For the text-containing cell, return its midpoint in [x, y] coordinate format. 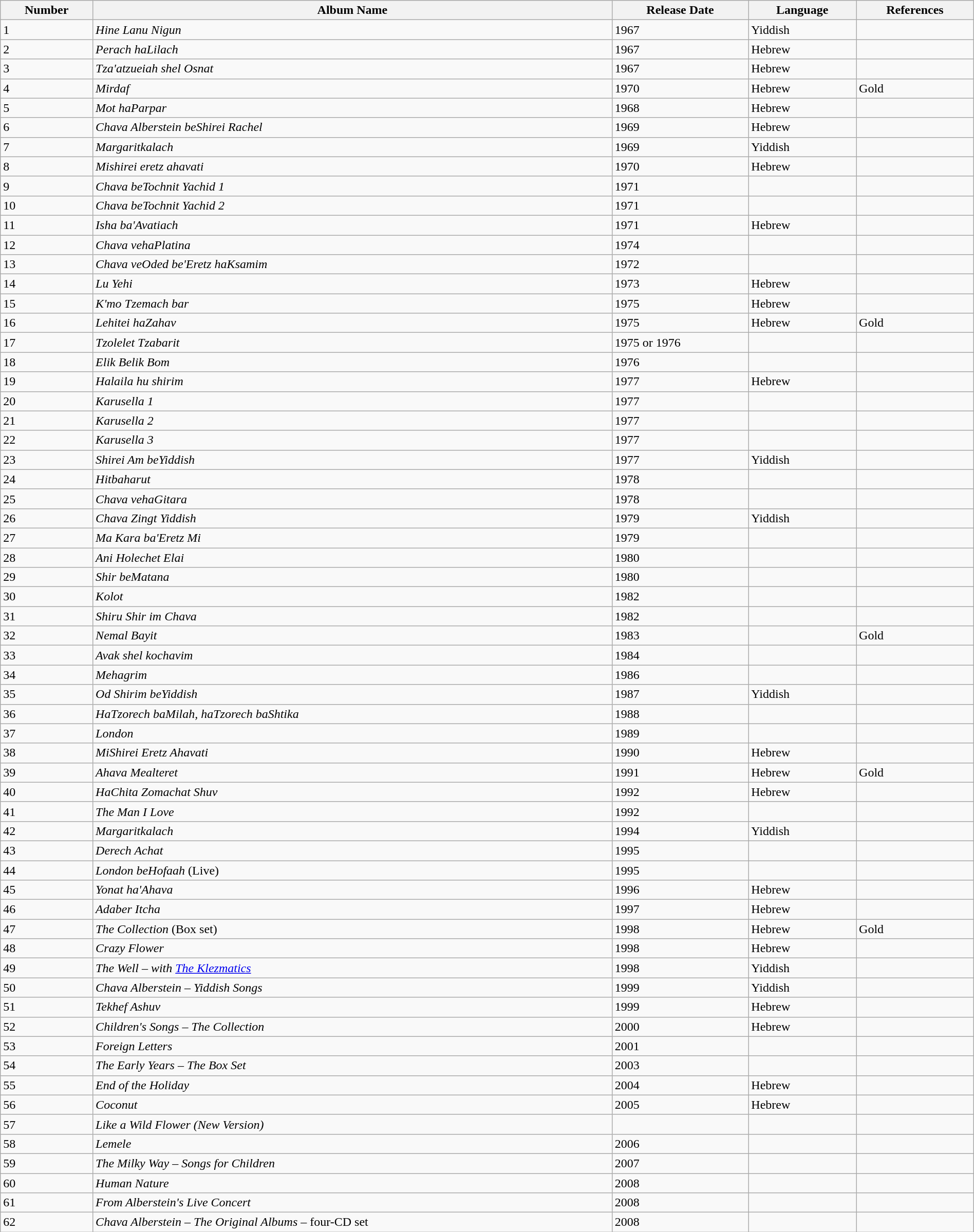
Ahava Mealteret [352, 772]
34 [47, 675]
43 [47, 850]
7 [47, 147]
1996 [680, 890]
1973 [680, 284]
Number [47, 10]
1991 [680, 772]
9 [47, 186]
Shirei Am beYiddish [352, 460]
23 [47, 460]
53 [47, 1046]
Album Name [352, 10]
Human Nature [352, 1183]
London [352, 733]
16 [47, 323]
Crazy Flower [352, 949]
47 [47, 929]
50 [47, 988]
57 [47, 1124]
2006 [680, 1144]
1976 [680, 362]
19 [47, 382]
The Well – with The Klezmatics [352, 968]
26 [47, 518]
Mishirei eretz ahavati [352, 166]
2005 [680, 1105]
25 [47, 499]
1994 [680, 831]
36 [47, 714]
10 [47, 205]
1986 [680, 675]
22 [47, 440]
Coconut [352, 1105]
1988 [680, 714]
Like a Wild Flower (New Version) [352, 1124]
1989 [680, 733]
20 [47, 401]
1974 [680, 245]
58 [47, 1144]
Chava veOded be'Eretz haKsamim [352, 264]
Elik Belik Bom [352, 362]
K'mo Tzemach bar [352, 304]
1990 [680, 753]
12 [47, 245]
54 [47, 1066]
The Collection (Box set) [352, 929]
1975 or 1976 [680, 343]
11 [47, 225]
Chava beTochnit Yachid 2 [352, 205]
MiShirei Eretz Ahavati [352, 753]
62 [47, 1222]
End of the Holiday [352, 1085]
Adaber Itcha [352, 909]
Isha ba'Avatiach [352, 225]
15 [47, 304]
Chava Alberstein – Yiddish Songs [352, 988]
Release Date [680, 10]
Language [802, 10]
13 [47, 264]
40 [47, 792]
45 [47, 890]
2000 [680, 1027]
41 [47, 811]
31 [47, 616]
27 [47, 538]
Karusella 3 [352, 440]
Lu Yehi [352, 284]
London beHofaah (Live) [352, 870]
18 [47, 362]
33 [47, 655]
Nemal Bayit [352, 636]
The Man I Love [352, 811]
Od Shirim beYiddish [352, 694]
Derech Achat [352, 850]
Chava Alberstein beShirei Rachel [352, 127]
24 [47, 479]
Ani Holechet Elai [352, 557]
1 [47, 30]
2001 [680, 1046]
Perach haLilach [352, 49]
Shir beMatana [352, 577]
28 [47, 557]
14 [47, 284]
Mirdaf [352, 88]
35 [47, 694]
2 [47, 49]
2004 [680, 1085]
HaTzorech baMilah, haTzorech baShtika [352, 714]
4 [47, 88]
44 [47, 870]
1987 [680, 694]
Shiru Shir im Chava [352, 616]
2007 [680, 1163]
1983 [680, 636]
32 [47, 636]
Tekhef Ashuv [352, 1007]
Lemele [352, 1144]
References [915, 10]
48 [47, 949]
Mehagrim [352, 675]
2003 [680, 1066]
1972 [680, 264]
49 [47, 968]
1997 [680, 909]
Chava beTochnit Yachid 1 [352, 186]
Kolot [352, 597]
37 [47, 733]
Avak shel kochavim [352, 655]
1968 [680, 108]
56 [47, 1105]
51 [47, 1007]
Children's Songs – The Collection [352, 1027]
42 [47, 831]
Chava Alberstein – The Original Albums – four-CD set [352, 1222]
59 [47, 1163]
55 [47, 1085]
29 [47, 577]
Karusella 1 [352, 401]
17 [47, 343]
38 [47, 753]
52 [47, 1027]
The Milky Way – Songs for Children [352, 1163]
Halaila hu shirim [352, 382]
Hitbaharut [352, 479]
30 [47, 597]
Foreign Letters [352, 1046]
6 [47, 127]
Chava Zingt Yiddish [352, 518]
46 [47, 909]
21 [47, 421]
5 [47, 108]
1984 [680, 655]
Chava vehaGitara [352, 499]
8 [47, 166]
From Alberstein's Live Concert [352, 1203]
The Early Years – The Box Set [352, 1066]
Mot haParpar [352, 108]
Tza'atzueiah shel Osnat [352, 69]
61 [47, 1203]
HaChita Zomachat Shuv [352, 792]
Tzolelet Tzabarit [352, 343]
Ma Kara ba'Eretz Mi [352, 538]
Hine Lanu Nigun [352, 30]
Lehitei haZahav [352, 323]
39 [47, 772]
Chava vehaPlatina [352, 245]
Karusella 2 [352, 421]
3 [47, 69]
60 [47, 1183]
Yonat ha'Ahava [352, 890]
